Find where the given text appears and provide that cell's center as (X, Y) coordinate. 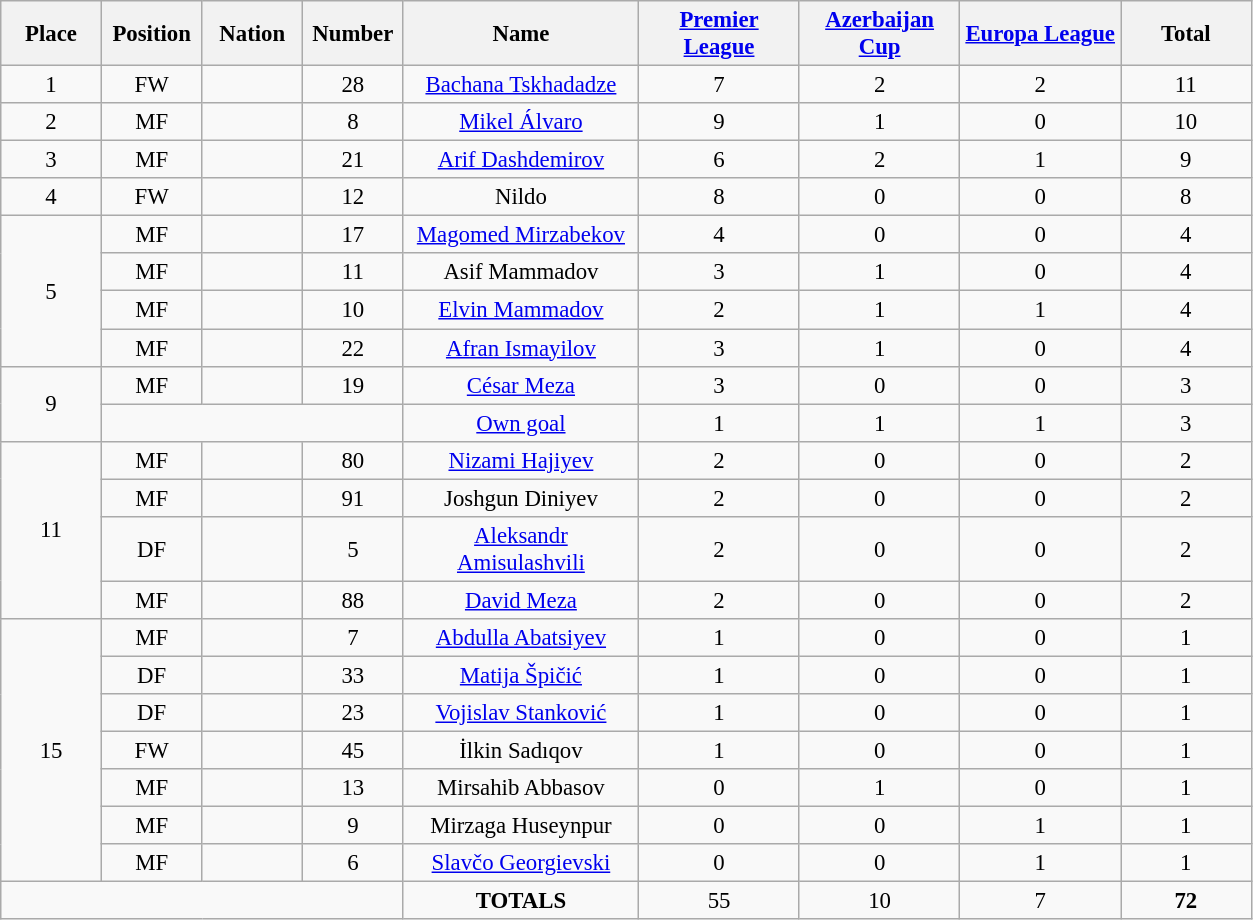
91 (354, 498)
72 (1186, 901)
Elvin Mammadov (521, 310)
17 (354, 235)
22 (354, 348)
Matija Špičić (521, 675)
César Meza (521, 385)
80 (354, 460)
Azerbaijan Cup (880, 34)
Arif Dashdemirov (521, 160)
Abdulla Abatsiyev (521, 638)
33 (354, 675)
Asif Mammadov (521, 273)
Afran Ismayilov (521, 348)
21 (354, 160)
Own goal (521, 423)
Joshgun Diniyev (521, 498)
Mirsahib Abbasov (521, 788)
13 (354, 788)
Slavčo Georgievski (521, 863)
Mikel Álvaro (521, 122)
Position (152, 34)
David Meza (521, 600)
Premier League (720, 34)
Aleksandr Amisulashvili (521, 550)
Total (1186, 34)
12 (354, 197)
23 (354, 713)
28 (354, 85)
Number (354, 34)
19 (354, 385)
Nation (252, 34)
Bachana Tskhadadze (521, 85)
Place (52, 34)
İlkin Sadıqov (521, 751)
Nildo (521, 197)
15 (52, 750)
Mirzaga Huseynpur (521, 826)
Name (521, 34)
55 (720, 901)
88 (354, 600)
TOTALS (521, 901)
Europa League (1040, 34)
Nizami Hajiyev (521, 460)
45 (354, 751)
Magomed Mirzabekov (521, 235)
Vojislav Stanković (521, 713)
